Identify which cell holds the provided text, then report its (x, y) central coordinate. 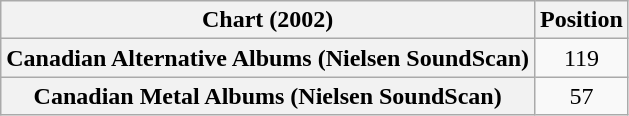
57 (582, 96)
Chart (2002) (268, 20)
Position (582, 20)
119 (582, 58)
Canadian Alternative Albums (Nielsen SoundScan) (268, 58)
Canadian Metal Albums (Nielsen SoundScan) (268, 96)
